Capture the cell that displays the provided text and extract its [X, Y] central coordinate. 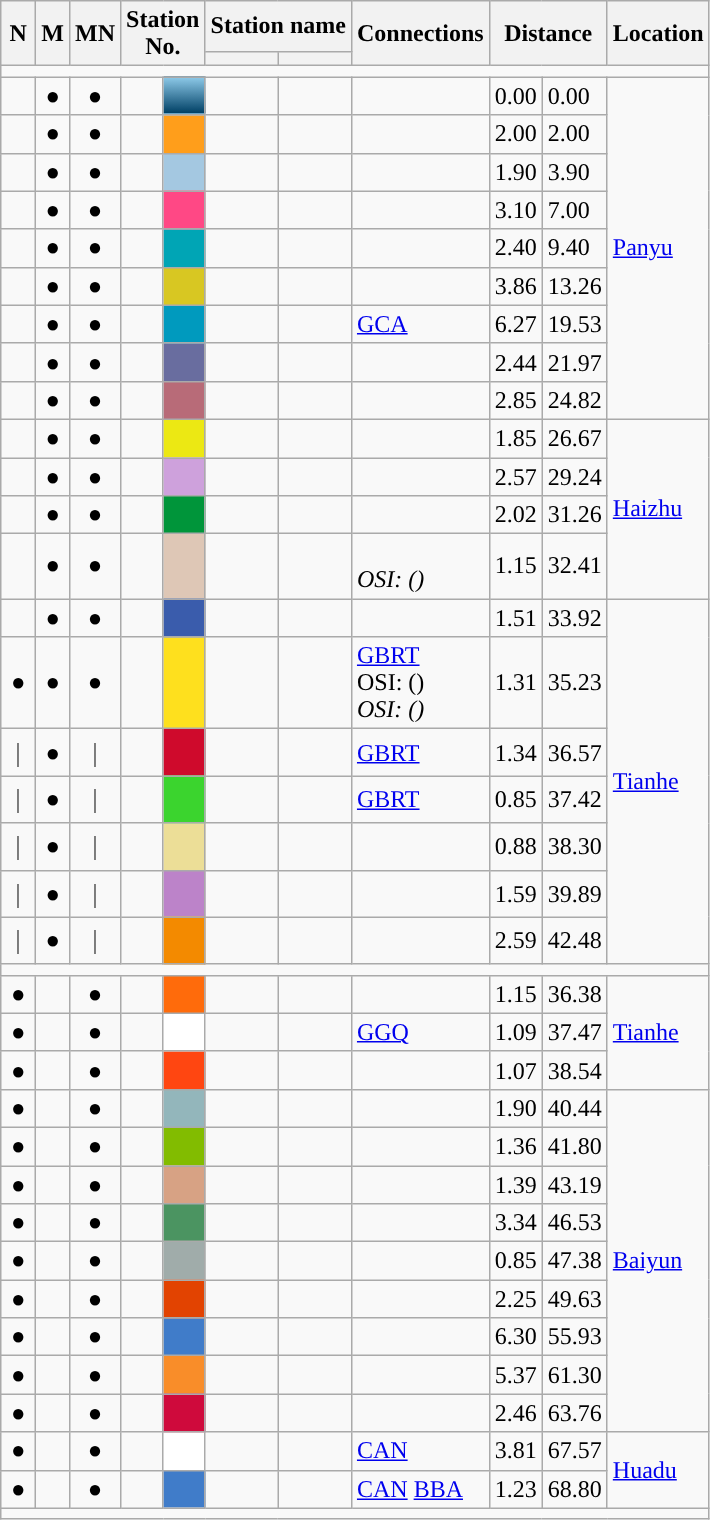
32.41 [574, 566]
3.81 [516, 1451]
5.37 [516, 1375]
36.38 [574, 994]
CAN [420, 1451]
41.80 [574, 1146]
39.89 [574, 894]
40.44 [574, 1108]
GBRTOSI: ()OSI: () [420, 683]
1.36 [516, 1146]
31.26 [574, 515]
2.57 [516, 477]
2.59 [516, 940]
0.88 [516, 846]
33.92 [574, 618]
21.97 [574, 362]
GCA [420, 324]
1.31 [516, 683]
29.24 [574, 477]
1.07 [516, 1070]
M [53, 34]
37.42 [574, 800]
67.57 [574, 1451]
55.93 [574, 1337]
1.85 [516, 438]
MN [96, 34]
7.00 [574, 210]
63.76 [574, 1413]
OSI: () [420, 566]
1.59 [516, 894]
37.47 [574, 1032]
Baiyun [658, 1260]
1.39 [516, 1185]
49.63 [574, 1299]
2.40 [516, 248]
Location [658, 34]
46.53 [574, 1223]
Huadu [658, 1470]
47.38 [574, 1261]
N [18, 34]
Haizhu [658, 508]
6.30 [516, 1337]
Panyu [658, 248]
24.82 [574, 400]
26.67 [574, 438]
3.10 [516, 210]
68.80 [574, 1489]
43.19 [574, 1185]
2.46 [516, 1413]
1.23 [516, 1489]
Distance [548, 34]
61.30 [574, 1375]
3.90 [574, 172]
1.51 [516, 618]
CAN BBA [420, 1489]
2.85 [516, 400]
3.86 [516, 286]
StationNo. [163, 34]
Station name [278, 26]
GGQ [420, 1032]
9.40 [574, 248]
38.54 [574, 1070]
1.34 [516, 752]
2.44 [516, 362]
2.25 [516, 1299]
35.23 [574, 683]
3.34 [516, 1223]
36.57 [574, 752]
6.27 [516, 324]
19.53 [574, 324]
Connections [420, 34]
2.02 [516, 515]
1.09 [516, 1032]
42.48 [574, 940]
13.26 [574, 286]
38.30 [574, 846]
